Search for the cell housing the specified text and yield its (X, Y) center coordinate. 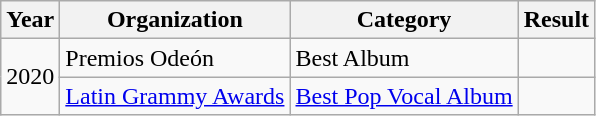
Best Pop Vocal Album (404, 96)
Organization (175, 20)
Best Album (404, 58)
Result (556, 20)
Latin Grammy Awards (175, 96)
Category (404, 20)
Premios Odeón (175, 58)
Year (30, 20)
2020 (30, 77)
